Pinpoint the cell where the given text exists, returning its (x, y) midpoint coordinate. 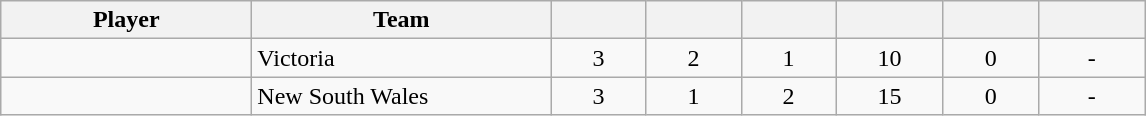
New South Wales (402, 96)
Victoria (402, 58)
Team (402, 20)
15 (890, 96)
Player (126, 20)
10 (890, 58)
